Pinpoint the cell where the given text exists, returning its (X, Y) midpoint coordinate. 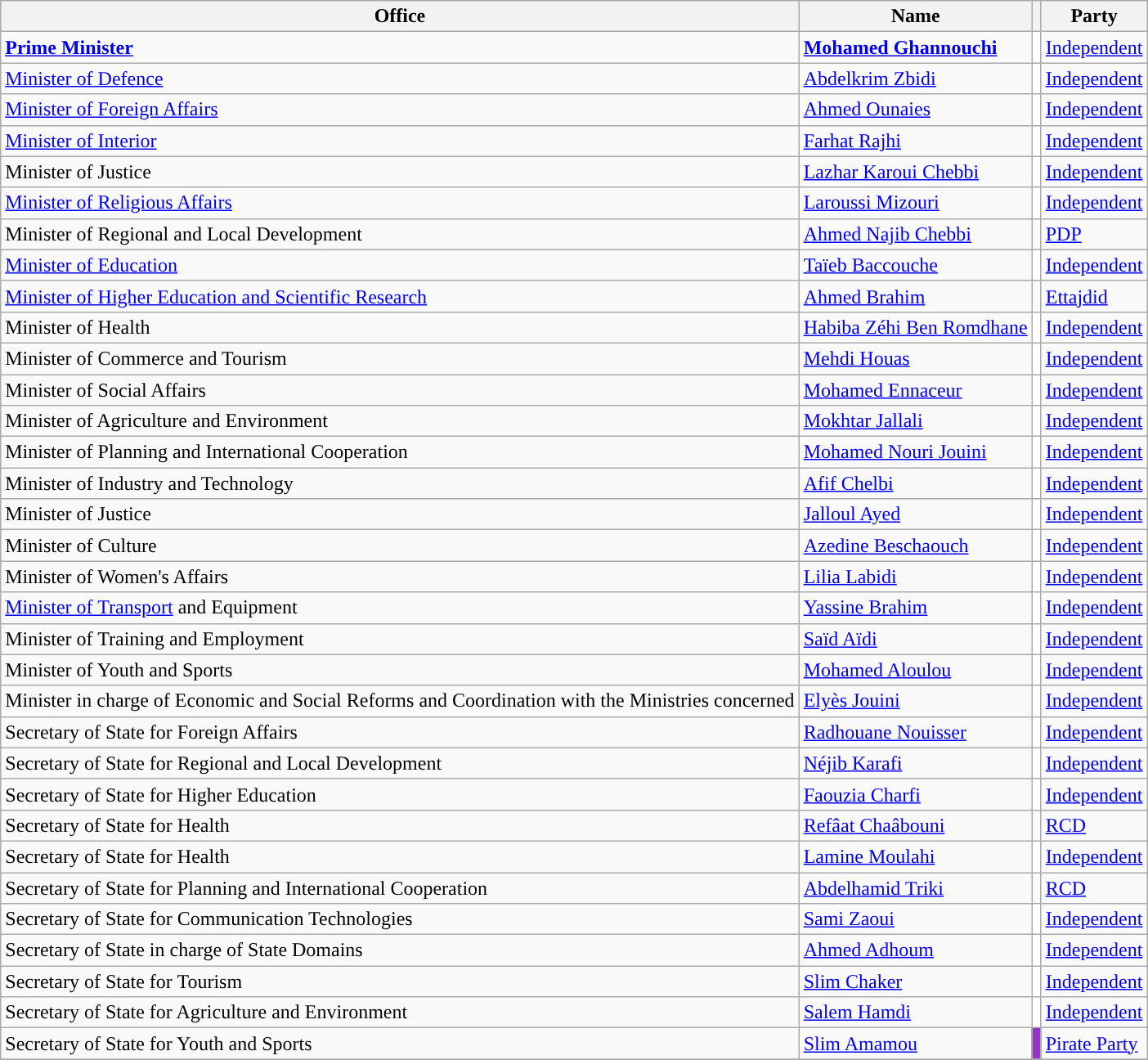
Prime Minister (400, 47)
Radhouane Nouisser (916, 732)
Minister of Planning and International Cooperation (400, 452)
Farhat Rajhi (916, 141)
Secretary of State for Regional and Local Development (400, 763)
Minister of Religious Affairs (400, 203)
Minister in charge of Economic and Social Reforms and Coordination with the Ministries concerned (400, 701)
Party (1094, 16)
Slim Chaker (916, 981)
Minister of Defence (400, 79)
Office (400, 16)
Mohamed Ghannouchi (916, 47)
Lazhar Karoui Chebbi (916, 172)
Ahmed Adhoum (916, 950)
Minister of Foreign Affairs (400, 110)
PDP (1094, 234)
Minister of Interior (400, 141)
Afif Chelbi (916, 483)
Néjib Karafi (916, 763)
Secretary of State for Agriculture and Environment (400, 1013)
Minister of Education (400, 265)
Ahmed Brahim (916, 296)
Name (916, 16)
Secretary of State for Foreign Affairs (400, 732)
Secretary of State for Communication Technologies (400, 919)
Abdelhamid Triki (916, 887)
Elyès Jouini (916, 701)
Jalloul Ayed (916, 514)
Abdelkrim Zbidi (916, 79)
Mokhtar Jallali (916, 421)
Azedine Beschaouch (916, 546)
Laroussi Mizouri (916, 203)
Secretary of State for Planning and International Cooperation (400, 887)
Minister of Higher Education and Scientific Research (400, 296)
Yassine Brahim (916, 608)
Minister of Agriculture and Environment (400, 421)
Minister of Commerce and Tourism (400, 358)
Mehdi Houas (916, 358)
Minister of Training and Employment (400, 639)
Minister of Culture (400, 546)
Minister of Women's Affairs (400, 577)
Saïd Aïdi (916, 639)
Mohamed Aloulou (916, 670)
Ettajdid (1094, 296)
Lamine Moulahi (916, 856)
Mohamed Nouri Jouini (916, 452)
Minister of Health (400, 327)
Secretary of State for Youth and Sports (400, 1044)
Mohamed Ennaceur (916, 390)
Minister of Transport and Equipment (400, 608)
Secretary of State for Tourism (400, 981)
Ahmed Ounaies (916, 110)
Secretary of State in charge of State Domains (400, 950)
Slim Amamou (916, 1044)
Sami Zaoui (916, 919)
Minister of Regional and Local Development (400, 234)
Pirate Party (1094, 1044)
Secretary of State for Higher Education (400, 794)
Faouzia Charfi (916, 794)
Minister of Youth and Sports (400, 670)
Minister of Social Affairs (400, 390)
Ahmed Najib Chebbi (916, 234)
Taïeb Baccouche (916, 265)
Salem Hamdi (916, 1013)
Habiba Zéhi Ben Romdhane (916, 327)
Lilia Labidi (916, 577)
Refâat Chaâbouni (916, 825)
Minister of Industry and Technology (400, 483)
